Extract the [x, y] coordinate from the center of the cell holding the provided text.  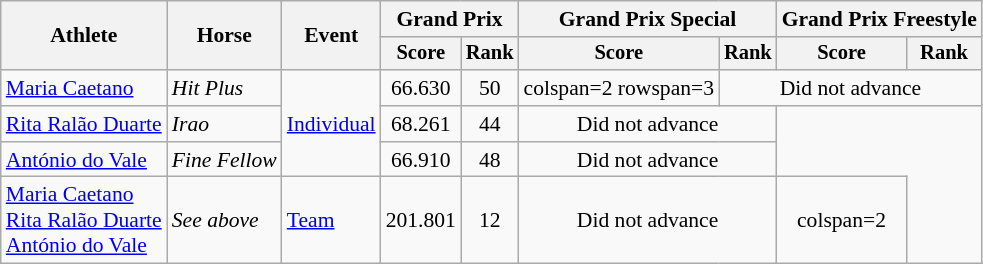
Grand Prix Freestyle [880, 19]
Maria CaetanoRita Ralão DuarteAntónio do Vale [84, 220]
Hit Plus [224, 88]
50 [490, 88]
Rita Ralão Duarte [84, 124]
66.630 [421, 88]
44 [490, 124]
Fine Fellow [224, 160]
Individual [332, 124]
colspan=2 [842, 220]
See above [224, 220]
colspan=2 rowspan=3 [620, 88]
Maria Caetano [84, 88]
Athlete [84, 36]
201.801 [421, 220]
12 [490, 220]
António do Vale [84, 160]
68.261 [421, 124]
Team [332, 220]
66.910 [421, 160]
Grand Prix Special [648, 19]
Event [332, 36]
Grand Prix [450, 19]
48 [490, 160]
Horse [224, 36]
Irao [224, 124]
